Capture the cell that displays the provided text and extract its (x, y) central coordinate. 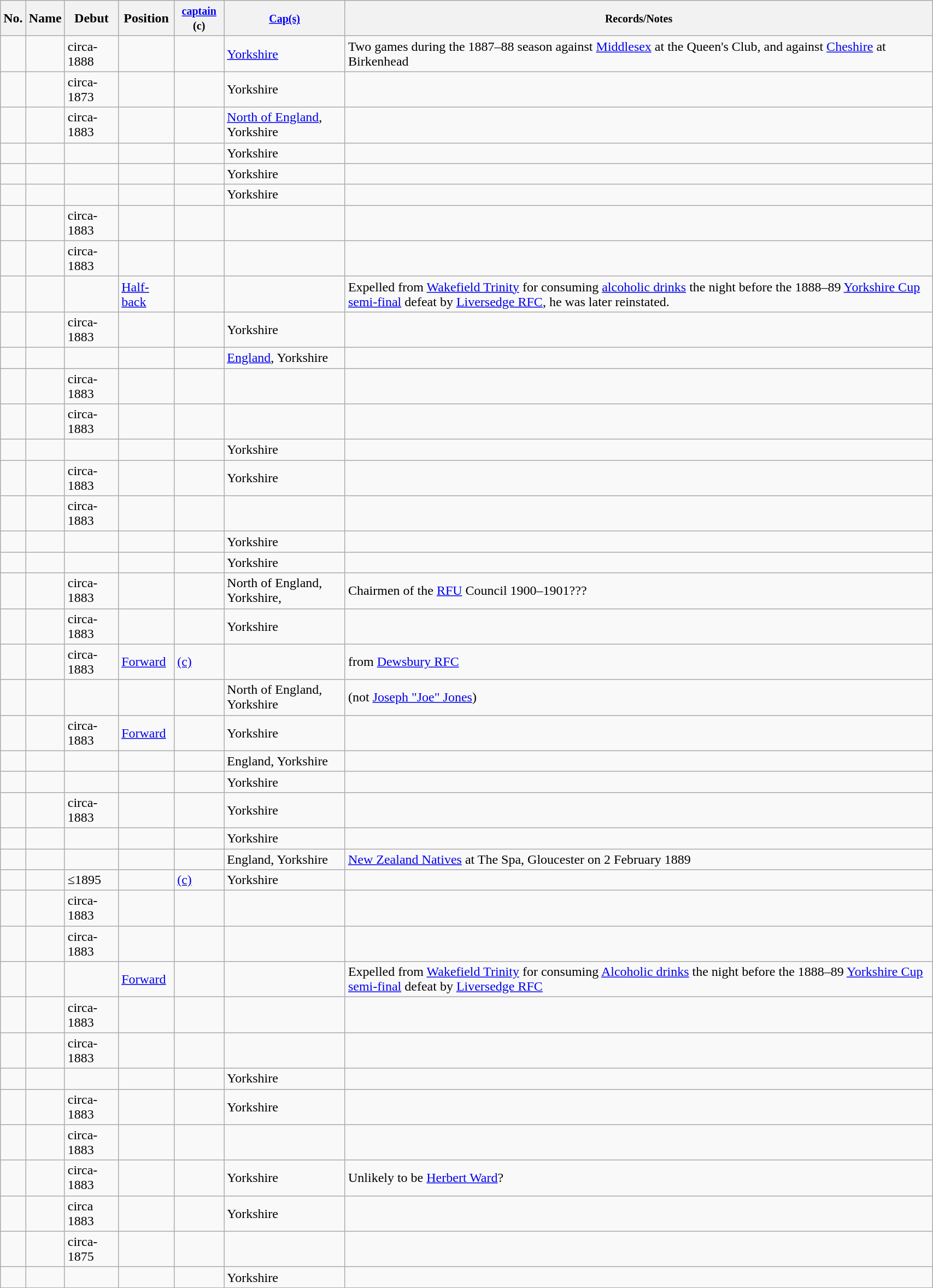
North of England, Yorkshire, (285, 590)
≤1895 (91, 880)
Unlikely to be Herbert Ward? (638, 1178)
No. (13, 19)
Half-back (146, 294)
captain (c) (199, 19)
circa-1875 (91, 1249)
Two games during the 1887–88 season against Middlesex at the Queen's Club, and against Cheshire at Birkenhead (638, 54)
Position (146, 19)
Records/Notes (638, 19)
Name (45, 19)
circa-1888 (91, 54)
Expelled from Wakefield Trinity for consuming Alcoholic drinks the night before the 1888–89 Yorkshire Cup semi-final defeat by Liversedge RFC (638, 980)
Cap(s) (285, 19)
Chairmen of the RFU Council 1900–1901??? (638, 590)
circa-1873 (91, 90)
from Dewsbury RFC (638, 661)
(not Joseph "Joe" Jones) (638, 698)
Debut (91, 19)
circa 1883 (91, 1214)
New Zealand Natives at The Spa, Gloucester on 2 February 1889 (638, 859)
